Detect which cell encompasses the target text, then output its (X, Y) center coordinate. 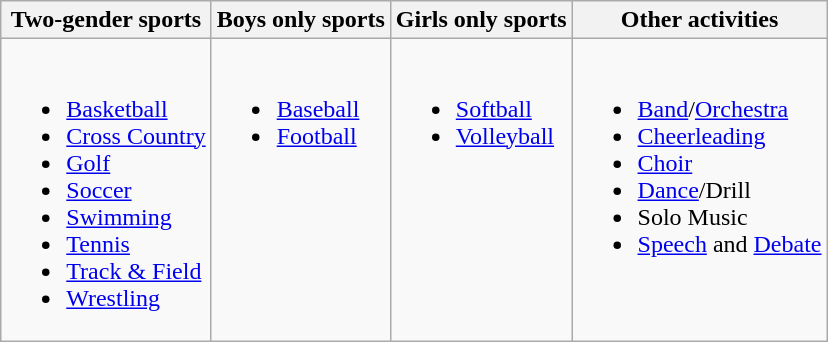
Band/OrchestraCheerleadingChoirDance/DrillSolo MusicSpeech and Debate (700, 190)
BaseballFootball (300, 190)
BasketballCross CountryGolfSoccerSwimmingTennisTrack & FieldWrestling (106, 190)
SoftballVolleyball (481, 190)
Two-gender sports (106, 20)
Other activities (700, 20)
Boys only sports (300, 20)
Girls only sports (481, 20)
